Search for the cell housing the specified text and yield its [X, Y] center coordinate. 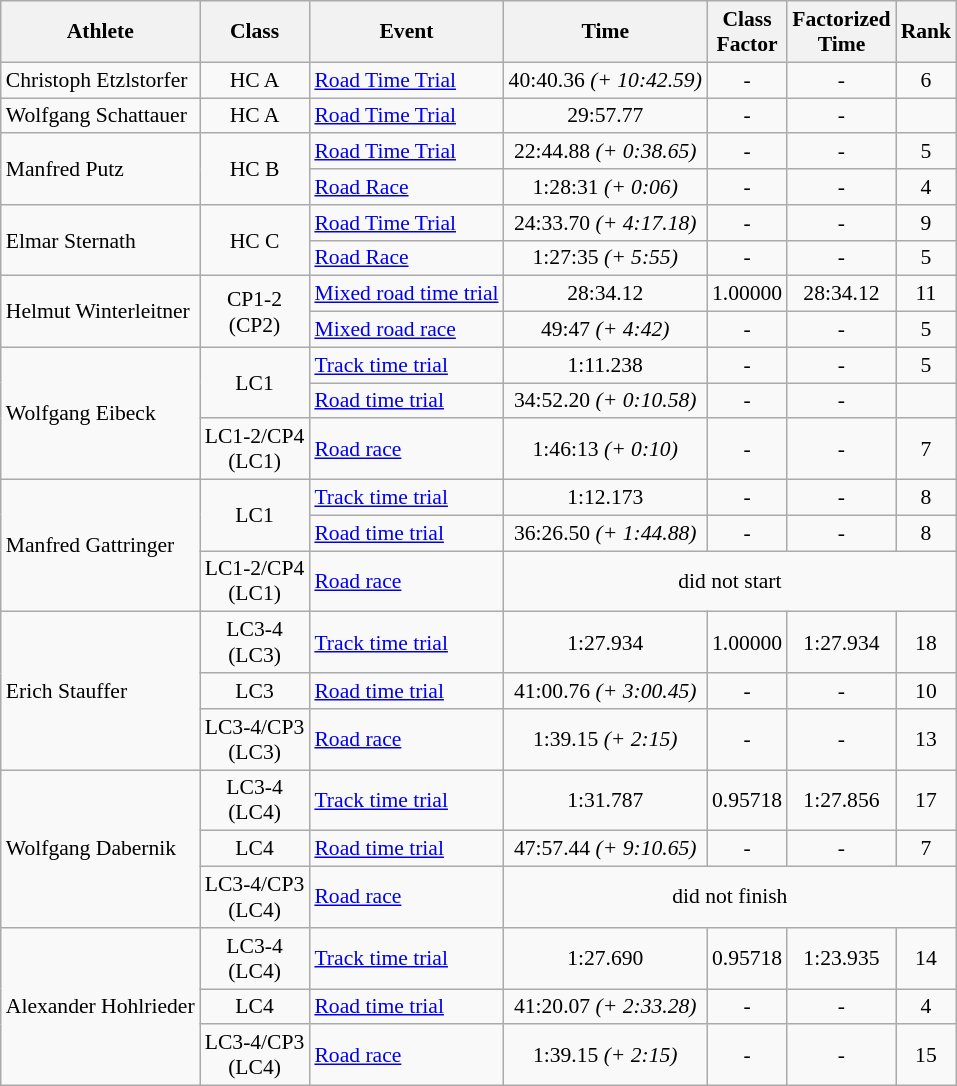
13 [926, 740]
ClassFactor [747, 32]
40:40.36 (+ 10:42.59) [606, 80]
1:27.690 [606, 958]
Elmar Sternath [100, 240]
Manfred Gattringer [100, 546]
29:57.77 [606, 116]
Erich Stauffer [100, 691]
14 [926, 958]
Mixed road time trial [406, 294]
Athlete [100, 32]
11 [926, 294]
HC C [255, 240]
1:31.787 [606, 800]
HC B [255, 170]
LC3-4/CP3(LC3) [255, 740]
9 [926, 223]
Wolfgang Schattauer [100, 116]
Mixed road race [406, 330]
1:12.173 [606, 498]
41:00.76 (+ 3:00.45) [606, 691]
FactorizedTime [841, 32]
Class [255, 32]
LC3 [255, 691]
Wolfgang Dabernik [100, 849]
15 [926, 1056]
Alexander Hohlrieder [100, 1007]
1:27:35 (+ 5:55) [606, 258]
1:11.238 [606, 365]
Rank [926, 32]
did not start [730, 582]
22:44.88 (+ 0:38.65) [606, 152]
18 [926, 642]
Helmut Winterleitner [100, 312]
LC3-4(LC3) [255, 642]
1:23.935 [841, 958]
Time [606, 32]
1:27.856 [841, 800]
Manfred Putz [100, 170]
did not finish [730, 898]
10 [926, 691]
49:47 (+ 4:42) [606, 330]
41:20.07 (+ 2:33.28) [606, 1007]
1:28:31 (+ 0:06) [606, 187]
36:26.50 (+ 1:44.88) [606, 533]
34:52.20 (+ 0:10.58) [606, 401]
6 [926, 80]
1:46:13 (+ 0:10) [606, 450]
17 [926, 800]
Event [406, 32]
Wolfgang Eibeck [100, 413]
Christoph Etzlstorfer [100, 80]
47:57.44 (+ 9:10.65) [606, 849]
CP1-2(CP2) [255, 312]
24:33.70 (+ 4:17.18) [606, 223]
